Return [X, Y] of the center of cell containing provided text 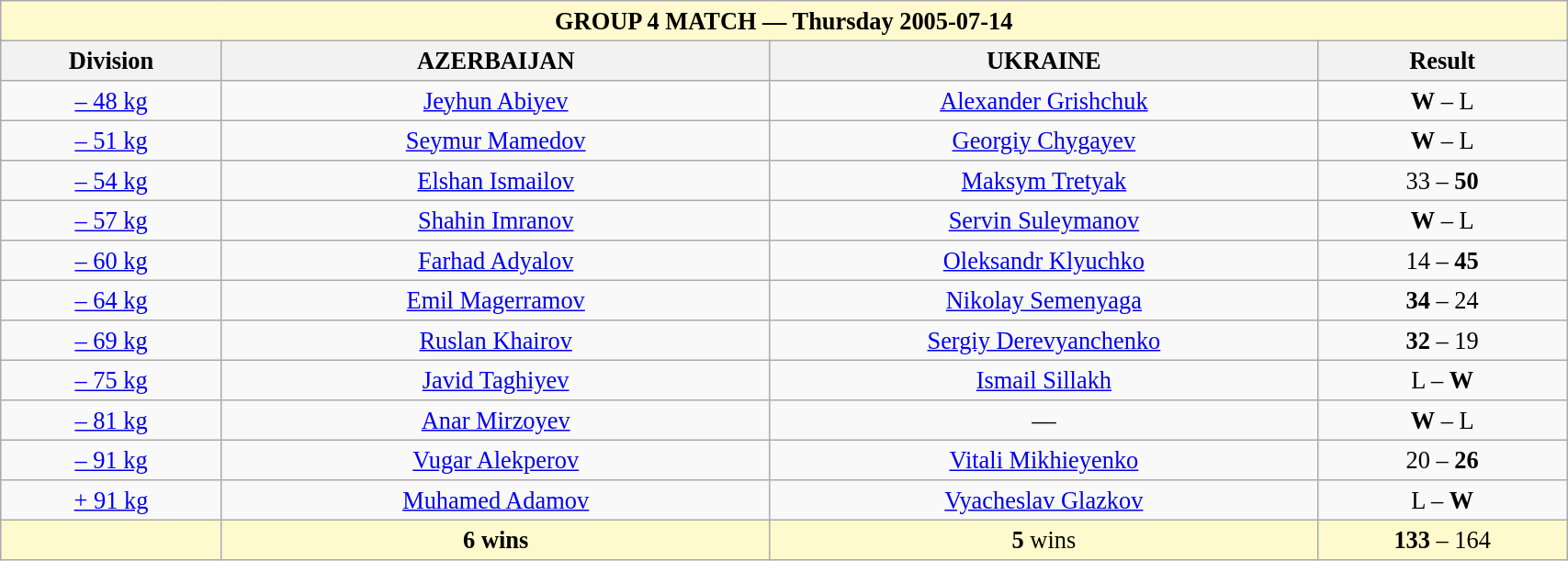
Sergiy Derevyanchenko [1043, 341]
Ismail Sillakh [1043, 380]
Vugar Alekperov [496, 460]
6 wins [496, 540]
Muhamed Adamov [496, 500]
+ 91 kg [112, 500]
– 69 kg [112, 341]
– 57 kg [112, 220]
133 – 164 [1442, 540]
– 81 kg [112, 421]
Georgiy Chygayev [1043, 140]
32 – 19 [1442, 341]
Nikolay Semenyaga [1043, 300]
AZERBAIJAN [496, 61]
– 64 kg [112, 300]
– 48 kg [112, 100]
UKRAINE [1043, 61]
Vyacheslav Glazkov [1043, 500]
20 – 26 [1442, 460]
– 51 kg [112, 140]
Result [1442, 61]
Alexander Grishchuk [1043, 100]
Division [112, 61]
Servin Suleymanov [1043, 220]
GROUP 4 MATCH — Thursday 2005-07-14 [784, 20]
34 – 24 [1442, 300]
Oleksandr Klyuchko [1043, 261]
14 – 45 [1442, 261]
— [1043, 421]
– 91 kg [112, 460]
Elshan Ismailov [496, 181]
Jeyhun Abiyev [496, 100]
– 54 kg [112, 181]
Seymur Mamedov [496, 140]
Emil Magerramov [496, 300]
Ruslan Khairov [496, 341]
Anar Mirzoyev [496, 421]
– 60 kg [112, 261]
Maksym Tretyak [1043, 181]
5 wins [1043, 540]
Farhad Adyalov [496, 261]
33 – 50 [1442, 181]
Vitali Mikhieyenko [1043, 460]
Javid Taghiyev [496, 380]
– 75 kg [112, 380]
Shahin Imranov [496, 220]
